Find where the given text appears and provide that cell's center as [x, y] coordinate. 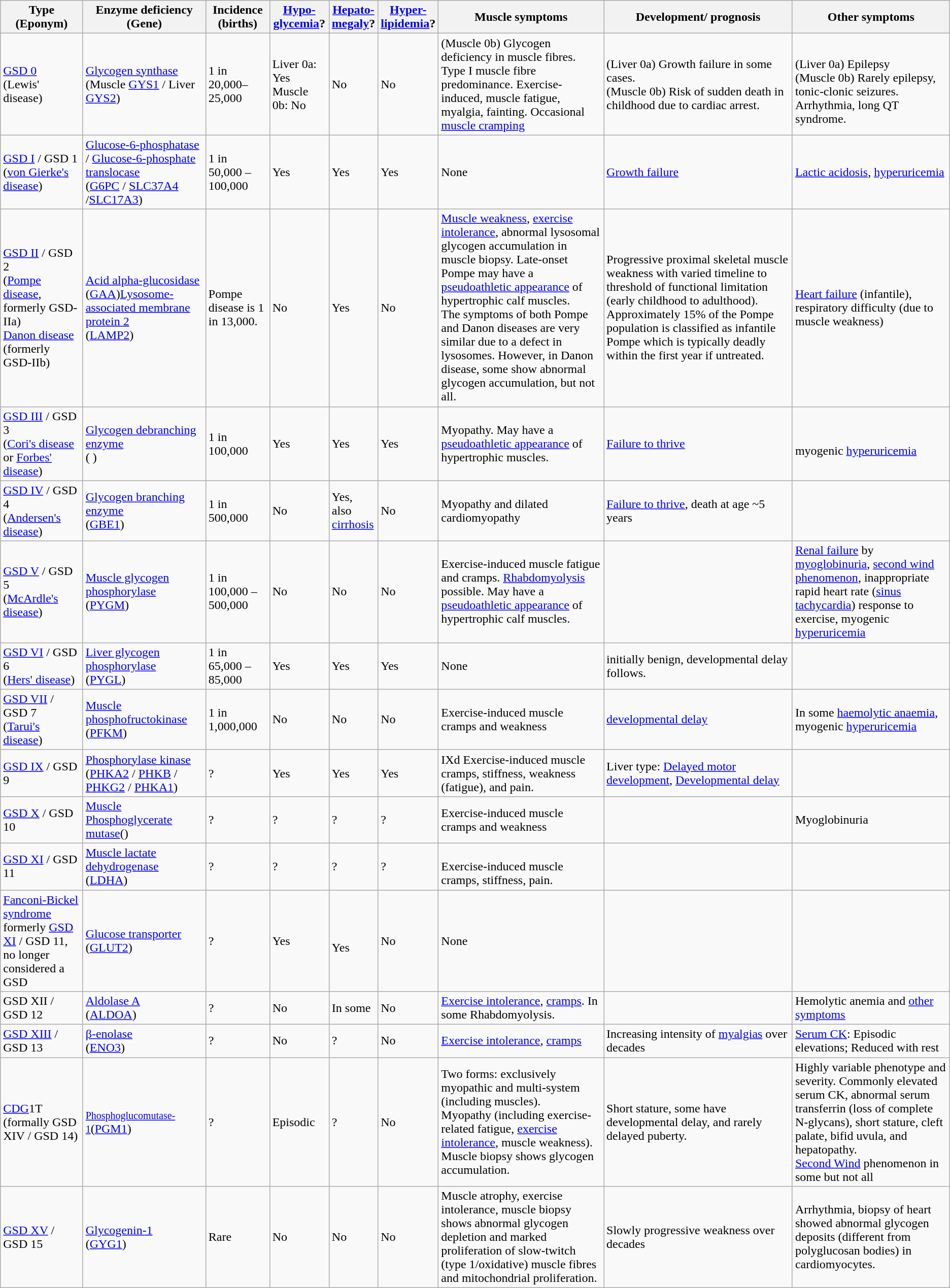
1 in 100,000 [237, 444]
1 in 1,000,000 [237, 720]
Glycogen debranching enzyme( ) [144, 444]
Liver glycogen phosphorylase (PYGL) [144, 666]
Phosphoglucomutase-1(PGM1) [144, 1122]
Muscle symptoms [521, 17]
1 in 100,000 – 500,000 [237, 592]
Glycogen branching enzyme(GBE1) [144, 511]
GSD XIII / GSD 13 [42, 1041]
Short stature, some have developmental delay, and rarely delayed puberty. [698, 1122]
1 in 50,000 – 100,000 [237, 172]
GSD XV / GSD 15 [42, 1237]
Slowly progressive weakness over decades [698, 1237]
developmental delay [698, 720]
Exercise-induced muscle cramps, stiffness, pain. [521, 866]
Episodic [299, 1122]
Development/ prognosis [698, 17]
Enzyme deficiency(Gene) [144, 17]
GSD VI / GSD 6 (Hers' disease) [42, 666]
GSD X / GSD 10 [42, 820]
Muscle glycogen phosphorylase(PYGM) [144, 592]
Hepato-megaly? [353, 17]
Hemolytic anemia and other symptoms [871, 1008]
Glycogenin-1(GYG1) [144, 1237]
GSD 0(Lewis' disease) [42, 84]
GSD IX / GSD 9 [42, 773]
Phosphorylase kinase (PHKA2 / PHKB / PHKG2 / PHKA1) [144, 773]
initially benign, developmental delay follows. [698, 666]
CDG1T (formally GSD XIV / GSD 14) [42, 1122]
Liver type: Delayed motor development, Developmental delay [698, 773]
Increasing intensity of myalgias over decades [698, 1041]
Exercise-induced muscle fatigue and cramps. Rhabdomyolysis possible. May have a pseudoathletic appearance of hypertrophic calf muscles. [521, 592]
GSD II / GSD 2 (Pompe disease, formerly GSD-IIa)Danon disease (formerly GSD-IIb) [42, 308]
Type(Eponym) [42, 17]
Heart failure (infantile), respiratory difficulty (due to muscle weakness) [871, 308]
1 in 20,000–25,000 [237, 84]
Liver 0a: YesMuscle 0b: No [299, 84]
Incidence (births) [237, 17]
Pompe disease is 1 in 13,000. [237, 308]
Lactic acidosis, hyperuricemia [871, 172]
β-enolase(ENO3) [144, 1041]
1 in 65,000 – 85,000 [237, 666]
GSD IV / GSD 4(Andersen's disease) [42, 511]
Hyper-lipidemia? [408, 17]
Acid alpha-glucosidase(GAA)Lysosome-associated membrane protein 2(LAMP2) [144, 308]
Fanconi-Bickel syndromeformerly GSD XI / GSD 11, no longer considered a GSD [42, 941]
Myopathy. May have a pseudoathletic appearance of hypertrophic muscles. [521, 444]
Muscle Phosphoglycerate mutase() [144, 820]
Myoglobinuria [871, 820]
Muscle phosphofructokinase (PFKM) [144, 720]
GSD XI / GSD 11 [42, 866]
(Liver 0a) Growth failure in some cases.(Muscle 0b) Risk of sudden death in childhood due to cardiac arrest. [698, 84]
Glucose transporter(GLUT2) [144, 941]
Serum CK: Episodic elevations; Reduced with rest [871, 1041]
Growth failure [698, 172]
myogenic hyperuricemia [871, 444]
Hypo-glycemia? [299, 17]
Rare [237, 1237]
Other symptoms [871, 17]
1 in 500,000 [237, 511]
Exercise intolerance, cramps. In some Rhabdomyolysis. [521, 1008]
(Liver 0a) Epilepsy(Muscle 0b) Rarely epilepsy, tonic-clonic seizures. Arrhythmia, long QT syndrome. [871, 84]
GSD VII / GSD 7 (Tarui's disease) [42, 720]
Glycogen synthase (Muscle GYS1 / Liver GYS2) [144, 84]
IXd Exercise-induced muscle cramps, stiffness, weakness (fatigue), and pain. [521, 773]
GSD V / GSD 5(McArdle's disease) [42, 592]
Failure to thrive, death at age ~5 years [698, 511]
Yes,also cirrhosis [353, 511]
In some haemolytic anaemia,myogenic hyperuricemia [871, 720]
Exercise intolerance, cramps [521, 1041]
Arrhythmia, biopsy of heart showed abnormal glycogen deposits (different from polyglucosan bodies) in cardiomyocytes. [871, 1237]
Muscle lactate dehydrogenase(LDHA) [144, 866]
Glucose-6-phosphatase / Glucose-6-phosphate translocase (G6PC / SLC37A4 /SLC17A3) [144, 172]
GSD III / GSD 3 (Cori's disease or Forbes' disease) [42, 444]
In some [353, 1008]
Aldolase A(ALDOA) [144, 1008]
Failure to thrive [698, 444]
GSD XII / GSD 12 [42, 1008]
GSD I / GSD 1 (von Gierke's disease) [42, 172]
Myopathy and dilated cardiomyopathy [521, 511]
